Search for the cell housing the specified text and yield its (x, y) center coordinate. 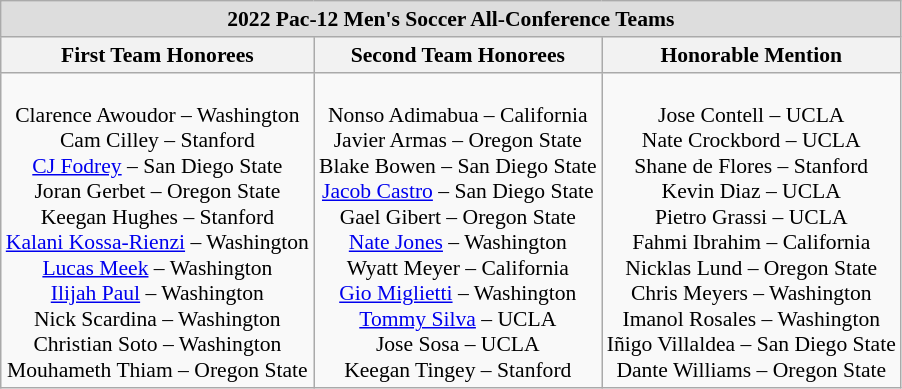
Honorable Mention (752, 55)
2022 Pac-12 Men's Soccer All-Conference Teams (451, 19)
Second Team Honorees (458, 55)
First Team Honorees (158, 55)
